Determine the (x, y) coordinate at the center of the cell enclosing the given text.  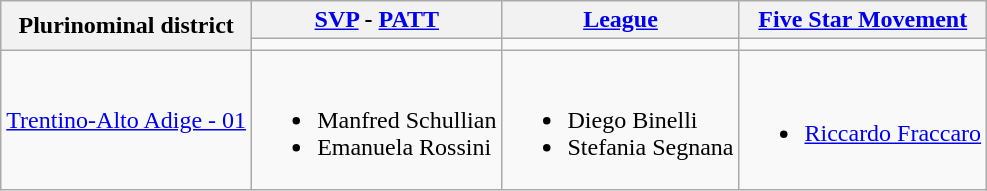
SVP - PATT (377, 20)
Trentino-Alto Adige - 01 (126, 120)
Manfred SchullianEmanuela Rossini (377, 120)
Diego BinelliStefania Segnana (620, 120)
Riccardo Fraccaro (863, 120)
League (620, 20)
Five Star Movement (863, 20)
Plurinominal district (126, 26)
